Locate the cell with the specified text and output its [x, y] center coordinate. 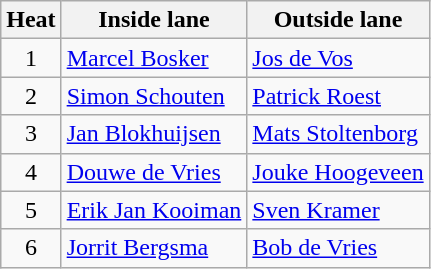
1 [31, 58]
2 [31, 96]
Inside lane [154, 20]
Simon Schouten [154, 96]
Jos de Vos [338, 58]
Mats Stoltenborg [338, 134]
Marcel Bosker [154, 58]
Outside lane [338, 20]
Heat [31, 20]
3 [31, 134]
Sven Kramer [338, 210]
Bob de Vries [338, 248]
Jorrit Bergsma [154, 248]
Douwe de Vries [154, 172]
Jan Blokhuijsen [154, 134]
5 [31, 210]
6 [31, 248]
Erik Jan Kooiman [154, 210]
Patrick Roest [338, 96]
4 [31, 172]
Jouke Hoogeveen [338, 172]
